From the cell containing the given text, extract its center point as [x, y] coordinate. 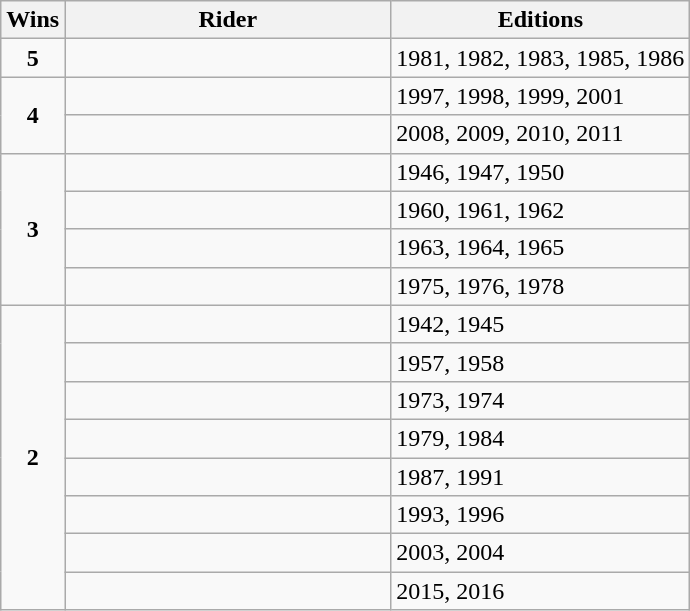
4 [33, 115]
1957, 1958 [540, 362]
2008, 2009, 2010, 2011 [540, 134]
1960, 1961, 1962 [540, 210]
5 [33, 58]
1979, 1984 [540, 438]
Editions [540, 20]
1987, 1991 [540, 477]
1993, 1996 [540, 515]
Rider [228, 20]
1975, 1976, 1978 [540, 286]
2 [33, 457]
1946, 1947, 1950 [540, 172]
1973, 1974 [540, 400]
Wins [33, 20]
2015, 2016 [540, 591]
1997, 1998, 1999, 2001 [540, 96]
1981, 1982, 1983, 1985, 1986 [540, 58]
1942, 1945 [540, 324]
3 [33, 229]
1963, 1964, 1965 [540, 248]
2003, 2004 [540, 553]
